Output the [X, Y] coordinate of the center of the cell containing the given text.  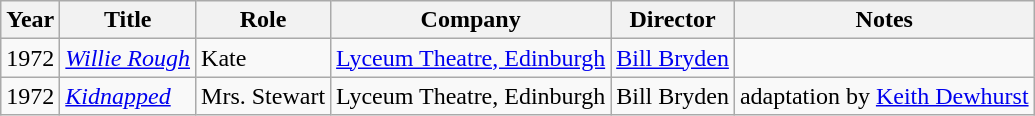
Title [128, 20]
Kate [264, 58]
Company [471, 20]
Kidnapped [128, 96]
Director [673, 20]
Notes [884, 20]
Role [264, 20]
Willie Rough [128, 58]
Mrs. Stewart [264, 96]
Year [30, 20]
adaptation by Keith Dewhurst [884, 96]
